Identify which cell holds the provided text, then report its (x, y) central coordinate. 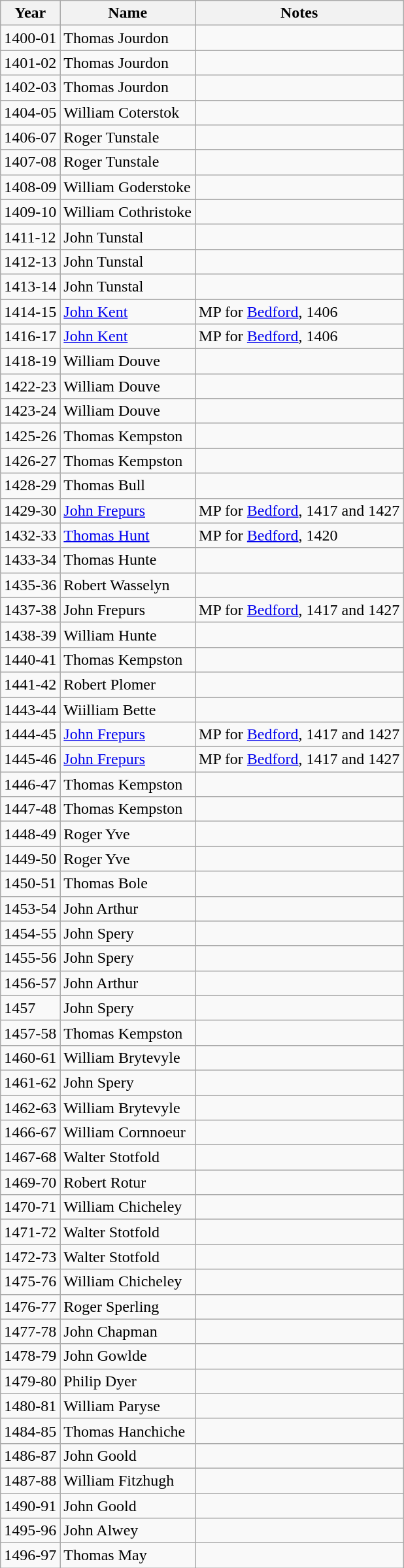
Notes (299, 13)
1412-13 (30, 261)
1433-34 (30, 560)
William Hunte (128, 635)
1425-26 (30, 436)
1407-08 (30, 162)
1457 (30, 1008)
1495-96 (30, 1531)
1445-46 (30, 759)
1447-48 (30, 809)
1404-05 (30, 112)
Philip Dyer (128, 1381)
1428-29 (30, 486)
1462-63 (30, 1108)
1457-58 (30, 1033)
1460-61 (30, 1058)
Thomas Hunt (128, 535)
1455-56 (30, 958)
1406-07 (30, 137)
1453-54 (30, 909)
1418-19 (30, 361)
1454-55 (30, 933)
John Chapman (128, 1331)
1471-72 (30, 1232)
1443-44 (30, 709)
Year (30, 13)
MP for Bedford, 1420 (299, 535)
Thomas May (128, 1556)
William Coterstok (128, 112)
1461-62 (30, 1082)
1484-85 (30, 1431)
William Paryse (128, 1406)
1423-24 (30, 411)
Name (128, 13)
John Alwey (128, 1531)
John Gowlde (128, 1356)
1401-02 (30, 63)
Wiilliam Bette (128, 709)
1440-41 (30, 659)
1496-97 (30, 1556)
1470-71 (30, 1207)
Thomas Bull (128, 486)
1472-73 (30, 1257)
Robert Rotur (128, 1182)
1413-14 (30, 286)
Thomas Hunte (128, 560)
1478-79 (30, 1356)
William Cornnoeur (128, 1133)
Thomas Bole (128, 884)
1486-87 (30, 1456)
1414-15 (30, 312)
1477-78 (30, 1331)
1437-38 (30, 610)
1475-76 (30, 1282)
1480-81 (30, 1406)
1490-91 (30, 1505)
1411-12 (30, 237)
1444-45 (30, 735)
William Fitzhugh (128, 1480)
1441-42 (30, 684)
1435-36 (30, 585)
1456-57 (30, 983)
1446-47 (30, 784)
1409-10 (30, 212)
Roger Sperling (128, 1307)
1448-49 (30, 834)
1426-27 (30, 461)
1487-88 (30, 1480)
1469-70 (30, 1182)
1438-39 (30, 635)
William Goderstoke (128, 187)
1466-67 (30, 1133)
1400-01 (30, 38)
1416-17 (30, 337)
1432-33 (30, 535)
William Cothristoke (128, 212)
1449-50 (30, 859)
Robert Wasselyn (128, 585)
1479-80 (30, 1381)
1422-23 (30, 386)
1408-09 (30, 187)
1450-51 (30, 884)
1467-68 (30, 1158)
1402-03 (30, 88)
Robert Plomer (128, 684)
1429-30 (30, 510)
1476-77 (30, 1307)
Thomas Hanchiche (128, 1431)
